Detect which cell encompasses the target text, then output its [X, Y] center coordinate. 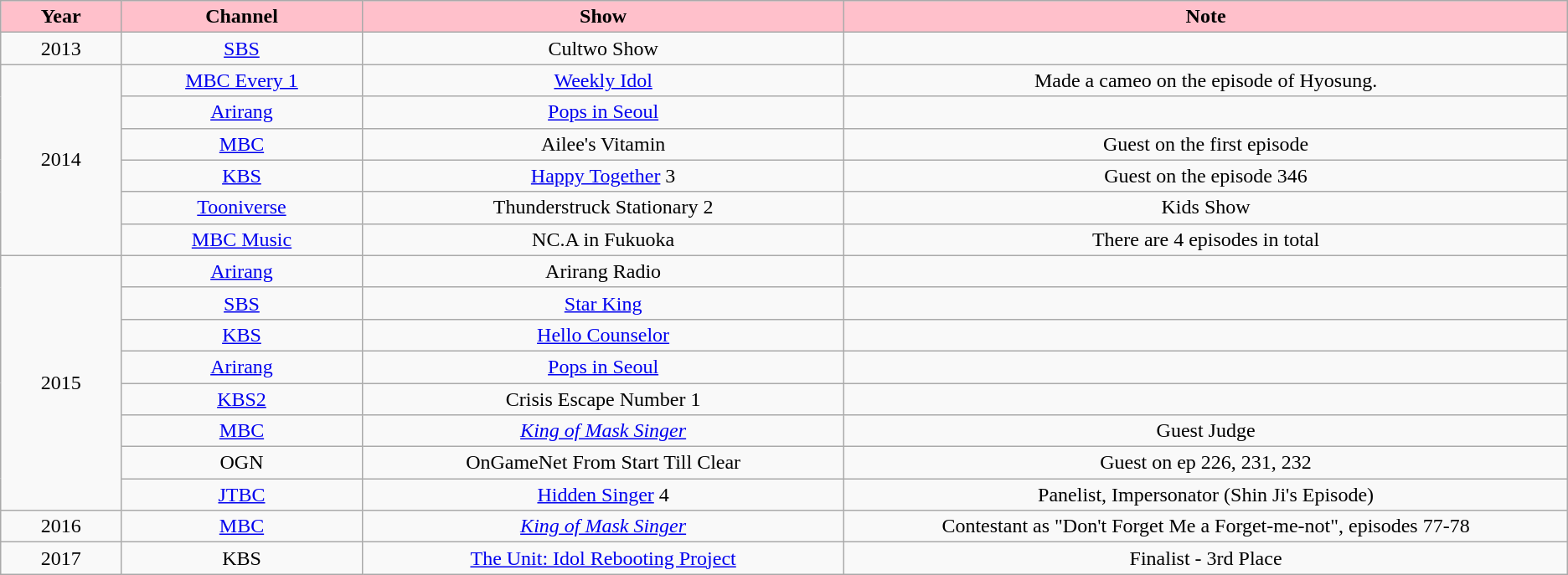
NC.A in Fukuoka [603, 239]
Guest on the first episode [1206, 144]
There are 4 episodes in total [1206, 239]
Happy Together 3 [603, 176]
2015 [61, 382]
Guest on the episode 346 [1206, 176]
Star King [603, 303]
Channel [242, 17]
Kids Show [1206, 208]
Crisis Escape Number 1 [603, 399]
MBC Every 1 [242, 80]
2013 [61, 49]
Hidden Singer 4 [603, 495]
Thunderstruck Stationary 2 [603, 208]
OGN [242, 463]
The Unit: Idol Rebooting Project [603, 558]
Tooniverse [242, 208]
Panelist, Impersonator (Shin Ji's Episode) [1206, 495]
Contestant as "Don't Forget Me a Forget-me-not", episodes 77-78 [1206, 526]
Guest on ep 226, 231, 232 [1206, 463]
OnGameNet From Start Till Clear [603, 463]
KBS2 [242, 399]
Year [61, 17]
2014 [61, 160]
Finalist - 3rd Place [1206, 558]
JTBC [242, 495]
Arirang Radio [603, 271]
Hello Counselor [603, 335]
Guest Judge [1206, 431]
Made a cameo on the episode of Hyosung. [1206, 80]
Show [603, 17]
Weekly Idol [603, 80]
Ailee's Vitamin [603, 144]
Cultwo Show [603, 49]
2017 [61, 558]
Note [1206, 17]
2016 [61, 526]
MBC Music [242, 239]
